Identify which cell holds the provided text, then report its [x, y] central coordinate. 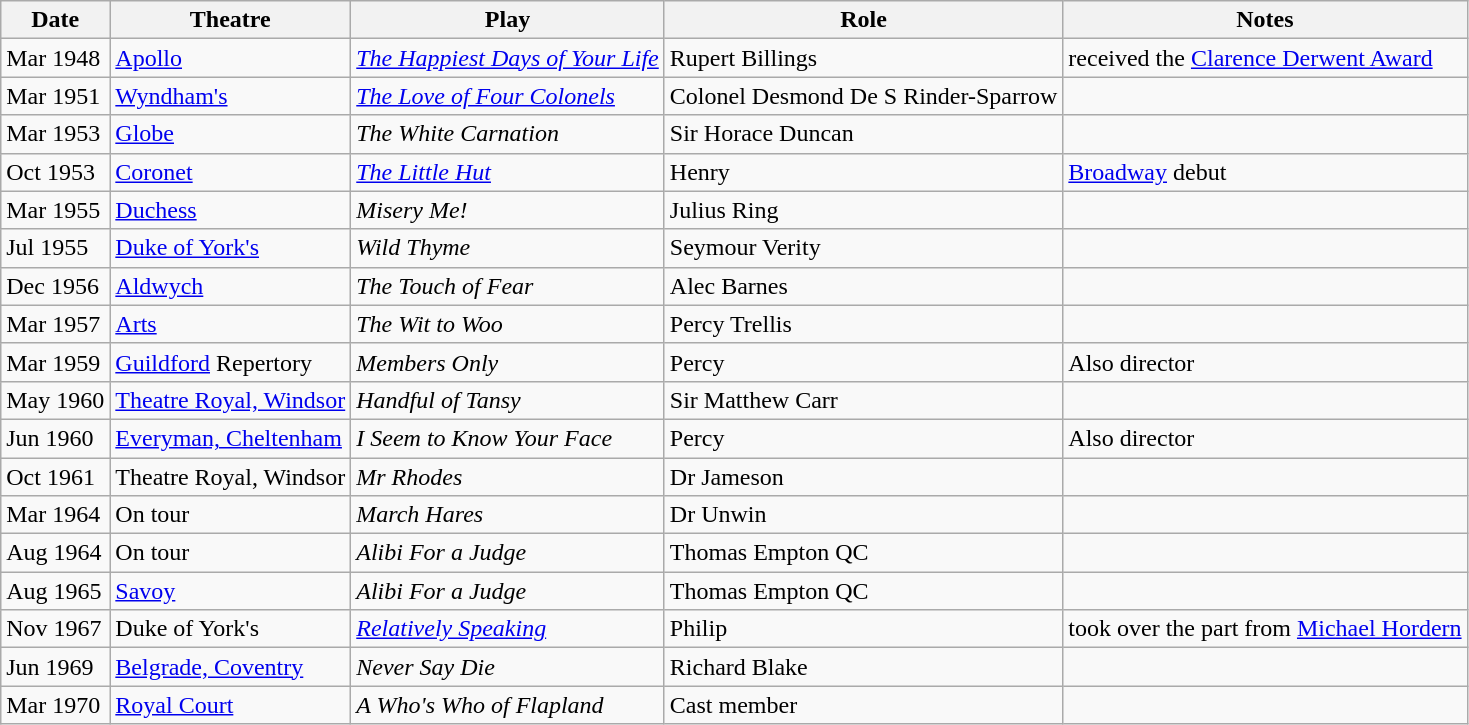
Sir Matthew Carr [864, 400]
Dr Jameson [864, 477]
Oct 1953 [56, 172]
Sir Horace Duncan [864, 134]
Rupert Billings [864, 58]
Mar 1970 [56, 705]
took over the part from Michael Hordern [1265, 629]
Dr Unwin [864, 515]
Mar 1964 [56, 515]
Relatively Speaking [508, 629]
Never Say Die [508, 667]
Colonel Desmond De S Rinder-Sparrow [864, 96]
The Touch of Fear [508, 286]
Julius Ring [864, 210]
Apollo [230, 58]
Globe [230, 134]
Members Only [508, 362]
Belgrade, Coventry [230, 667]
Theatre [230, 20]
The Happiest Days of Your Life [508, 58]
Guildford Repertory [230, 362]
Aldwych [230, 286]
Savoy [230, 591]
The White Carnation [508, 134]
Jul 1955 [56, 248]
Everyman, Cheltenham [230, 438]
Aug 1964 [56, 553]
Henry [864, 172]
Wyndham's [230, 96]
Cast member [864, 705]
March Hares [508, 515]
Arts [230, 324]
The Love of Four Colonels [508, 96]
Mar 1948 [56, 58]
Misery Me! [508, 210]
Aug 1965 [56, 591]
Coronet [230, 172]
received the Clarence Derwent Award [1265, 58]
Percy Trellis [864, 324]
Handful of Tansy [508, 400]
Mr Rhodes [508, 477]
Dec 1956 [56, 286]
Seymour Verity [864, 248]
I Seem to Know Your Face [508, 438]
The Little Hut [508, 172]
Jun 1960 [56, 438]
Philip [864, 629]
Mar 1953 [56, 134]
Oct 1961 [56, 477]
A Who's Who of Flapland [508, 705]
Richard Blake [864, 667]
Broadway debut [1265, 172]
Mar 1957 [56, 324]
Role [864, 20]
May 1960 [56, 400]
Mar 1959 [56, 362]
Duchess [230, 210]
Alec Barnes [864, 286]
Play [508, 20]
Royal Court [230, 705]
Nov 1967 [56, 629]
Mar 1951 [56, 96]
Mar 1955 [56, 210]
Notes [1265, 20]
The Wit to Woo [508, 324]
Date [56, 20]
Wild Thyme [508, 248]
Jun 1969 [56, 667]
